For the text-containing cell, return its midpoint in (x, y) coordinate format. 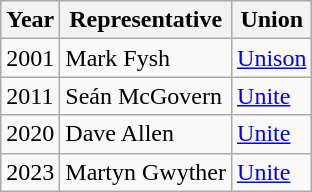
2023 (30, 172)
Year (30, 20)
Unison (272, 58)
Union (272, 20)
Dave Allen (146, 134)
Martyn Gwyther (146, 172)
Seán McGovern (146, 96)
2001 (30, 58)
2011 (30, 96)
Representative (146, 20)
Mark Fysh (146, 58)
2020 (30, 134)
